Return the [x, y] coordinate for the center point of the cell that contains the specified text.  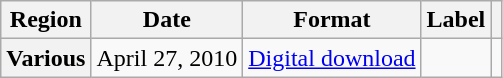
Digital download [332, 58]
Format [332, 20]
Various [46, 58]
April 27, 2010 [167, 58]
Region [46, 20]
Label [456, 20]
Date [167, 20]
